Locate the cell with the specified text and output its (x, y) center coordinate. 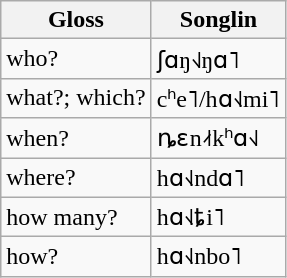
how? (76, 257)
ȵɛn˨˦kʰɑ˧˩ (218, 138)
ʃɑŋ˧˩ŋɑ˥ (218, 59)
cʰe˥/hɑ˧˩mi˥ (218, 98)
who? (76, 59)
what?; which? (76, 98)
hɑ˧˩ndɑ˥ (218, 178)
when? (76, 138)
hɑ˧˩nbo˥ (218, 257)
where? (76, 178)
Gloss (76, 20)
how many? (76, 217)
Songlin (218, 20)
hɑ˧˩ȶi˥ (218, 217)
